Scan for the cell matching the given text and deliver its [X, Y] coordinate at center. 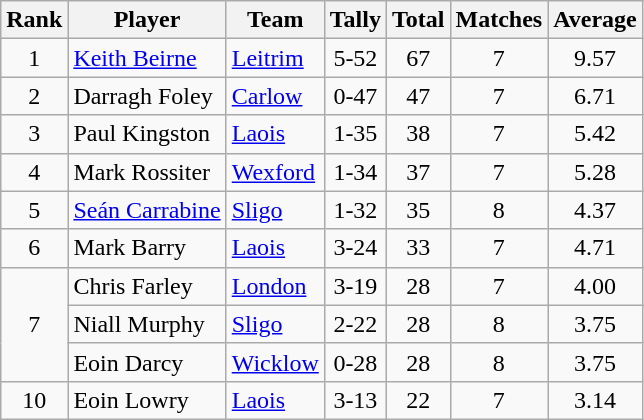
3-19 [355, 286]
Player [147, 20]
Niall Murphy [147, 324]
Carlow [275, 96]
London [275, 286]
47 [418, 96]
Rank [34, 20]
Wexford [275, 172]
Leitrim [275, 58]
3-24 [355, 248]
4.37 [596, 210]
4 [34, 172]
1 [34, 58]
3 [34, 134]
Mark Barry [147, 248]
Tally [355, 20]
0-47 [355, 96]
Eoin Lowry [147, 400]
2-22 [355, 324]
5.28 [596, 172]
1-34 [355, 172]
Chris Farley [147, 286]
4.71 [596, 248]
67 [418, 58]
Eoin Darcy [147, 362]
38 [418, 134]
Keith Beirne [147, 58]
10 [34, 400]
Mark Rossiter [147, 172]
Total [418, 20]
5.42 [596, 134]
Wicklow [275, 362]
4.00 [596, 286]
6.71 [596, 96]
1-35 [355, 134]
Seán Carrabine [147, 210]
3.14 [596, 400]
22 [418, 400]
Matches [499, 20]
0-28 [355, 362]
33 [418, 248]
3-13 [355, 400]
35 [418, 210]
37 [418, 172]
5-52 [355, 58]
Paul Kingston [147, 134]
5 [34, 210]
1-32 [355, 210]
6 [34, 248]
2 [34, 96]
Team [275, 20]
9.57 [596, 58]
Darragh Foley [147, 96]
Average [596, 20]
